Return the (x, y) coordinate for the center point of the cell that contains the specified text.  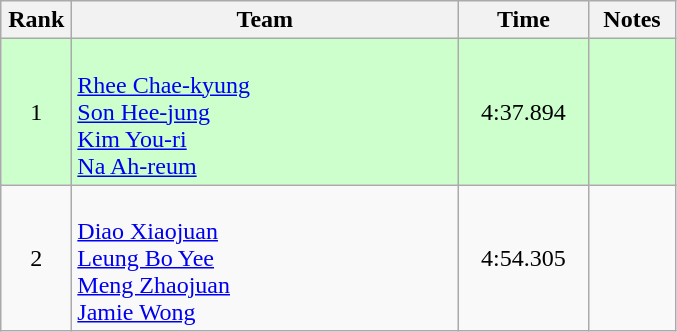
Time (524, 20)
Diao XiaojuanLeung Bo YeeMeng ZhaojuanJamie Wong (265, 258)
2 (36, 258)
Notes (632, 20)
Rhee Chae-kyungSon Hee-jungKim You-riNa Ah-reum (265, 112)
1 (36, 112)
Team (265, 20)
4:54.305 (524, 258)
Rank (36, 20)
4:37.894 (524, 112)
